Locate the cell with the specified text and output its [x, y] center coordinate. 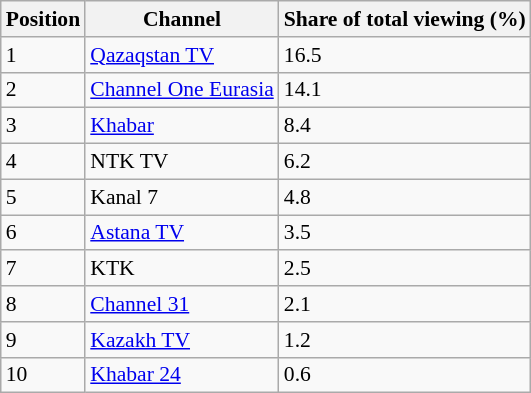
Khabar 24 [182, 375]
Share of total viewing (%) [405, 19]
10 [43, 375]
Kazakh TV [182, 340]
6 [43, 233]
2 [43, 90]
Channel One Eurasia [182, 90]
Channel 31 [182, 304]
4.8 [405, 197]
Kanal 7 [182, 197]
KTK [182, 269]
8.4 [405, 126]
1 [43, 55]
3 [43, 126]
9 [43, 340]
5 [43, 197]
4 [43, 162]
16.5 [405, 55]
0.6 [405, 375]
Qazaqstan TV [182, 55]
8 [43, 304]
2.1 [405, 304]
NTK TV [182, 162]
Khabar [182, 126]
Position [43, 19]
7 [43, 269]
14.1 [405, 90]
3.5 [405, 233]
2.5 [405, 269]
Channel [182, 19]
6.2 [405, 162]
1.2 [405, 340]
Astana TV [182, 233]
